Search for the cell housing the specified text and yield its [x, y] center coordinate. 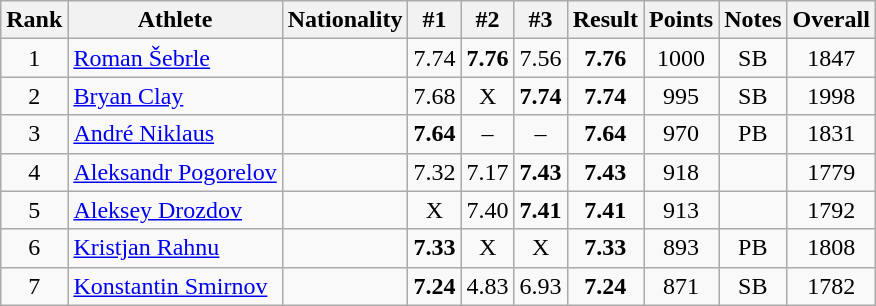
7.17 [488, 172]
995 [682, 96]
918 [682, 172]
6 [34, 248]
1 [34, 58]
4 [34, 172]
893 [682, 248]
Roman Šebrle [175, 58]
2 [34, 96]
3 [34, 134]
5 [34, 210]
1779 [831, 172]
1000 [682, 58]
Rank [34, 20]
1782 [831, 286]
1808 [831, 248]
6.93 [540, 286]
#1 [434, 20]
Kristjan Rahnu [175, 248]
André Niklaus [175, 134]
871 [682, 286]
Notes [753, 20]
Points [682, 20]
#3 [540, 20]
Overall [831, 20]
Aleksey Drozdov [175, 210]
7.56 [540, 58]
Aleksandr Pogorelov [175, 172]
Nationality [345, 20]
1998 [831, 96]
7.68 [434, 96]
1847 [831, 58]
1792 [831, 210]
#2 [488, 20]
913 [682, 210]
Result [605, 20]
1831 [831, 134]
7.32 [434, 172]
4.83 [488, 286]
970 [682, 134]
Konstantin Smirnov [175, 286]
Bryan Clay [175, 96]
Athlete [175, 20]
7 [34, 286]
7.40 [488, 210]
